For the text-containing cell, return its midpoint in (x, y) coordinate format. 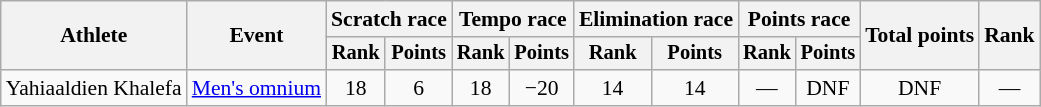
Elimination race (656, 19)
Athlete (94, 36)
Total points (920, 36)
6 (418, 88)
Event (256, 36)
Scratch race (389, 19)
−20 (541, 88)
Yahiaaldien Khalefa (94, 88)
Points race (799, 19)
Tempo race (513, 19)
Men's omnium (256, 88)
